Extract the (X, Y) coordinate from the center of the cell holding the provided text.  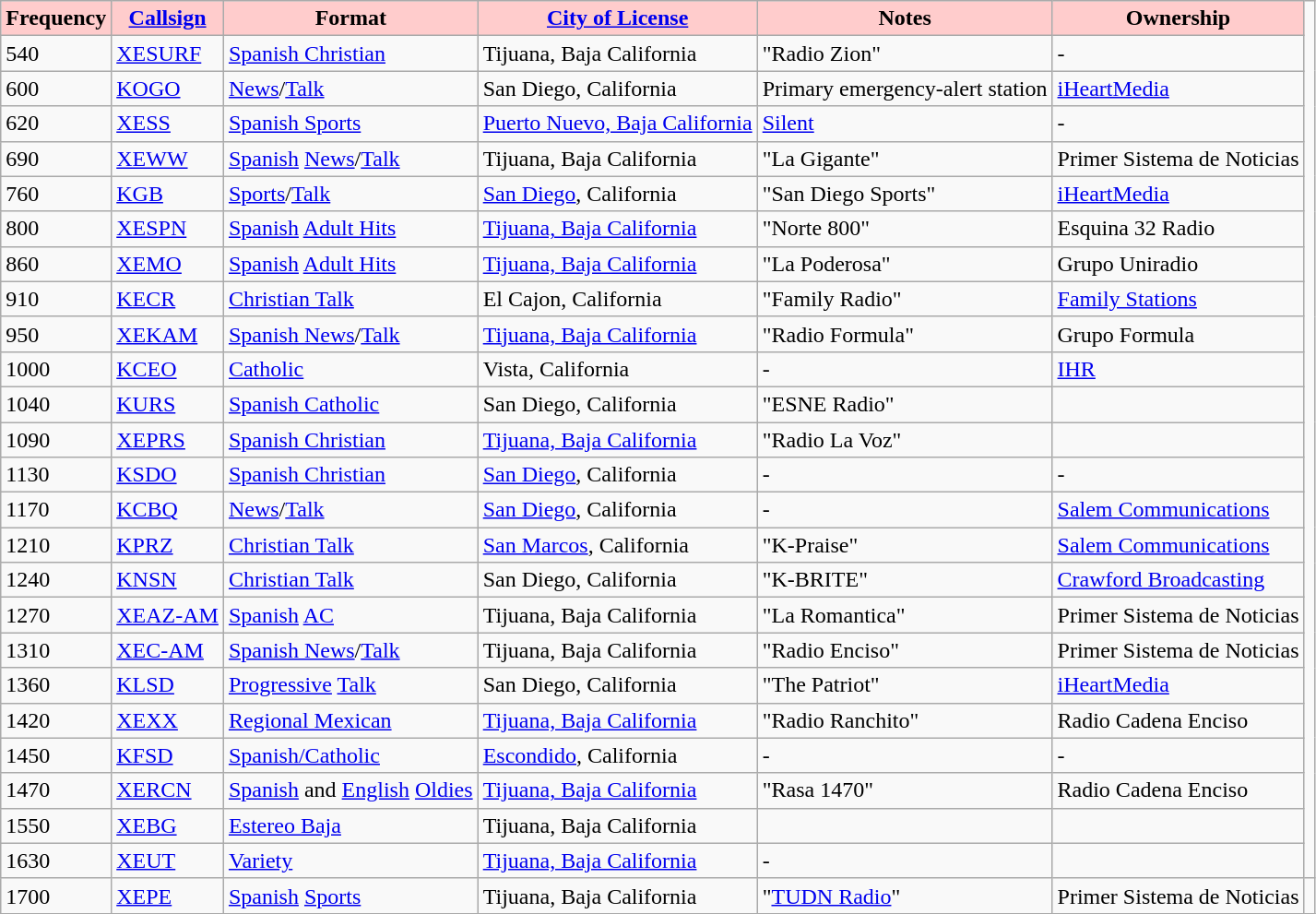
Grupo Formula (1179, 334)
1420 (56, 720)
San Marcos, California (618, 545)
Escondido, California (618, 755)
860 (56, 264)
1270 (56, 615)
1090 (56, 440)
"K-BRITE" (905, 580)
Spanish Catholic (350, 404)
800 (56, 229)
XEMO (168, 264)
KLSD (168, 685)
XEXX (168, 720)
"La Gigante" (905, 159)
"TUDN Radio" (905, 896)
Grupo Uniradio (1179, 264)
Spanish/Catholic (350, 755)
Primary emergency-alert station (905, 89)
Estereo Baja (350, 825)
XEWW (168, 159)
XEKAM (168, 334)
540 (56, 53)
"San Diego Sports" (905, 194)
KGB (168, 194)
Notes (905, 18)
XEUT (168, 861)
Variety (350, 861)
"La Romantica" (905, 615)
1550 (56, 825)
690 (56, 159)
KNSN (168, 580)
1210 (56, 545)
XEBG (168, 825)
Regional Mexican (350, 720)
Family Stations (1179, 299)
1360 (56, 685)
1700 (56, 896)
1240 (56, 580)
600 (56, 89)
XESURF (168, 53)
El Cajon, California (618, 299)
"K-Praise" (905, 545)
KURS (168, 404)
"Radio Ranchito" (905, 720)
Vista, California (618, 369)
Callsign (168, 18)
"Radio La Voz" (905, 440)
XESPN (168, 229)
"Radio Enciso" (905, 650)
Frequency (56, 18)
Esquina 32 Radio (1179, 229)
City of License (618, 18)
Spanish and English Oldies (350, 790)
"La Poderosa" (905, 264)
XERCN (168, 790)
1000 (56, 369)
Crawford Broadcasting (1179, 580)
XEPE (168, 896)
1040 (56, 404)
Puerto Nuevo, Baja California (618, 124)
1470 (56, 790)
XEC-AM (168, 650)
1310 (56, 650)
Sports/Talk (350, 194)
620 (56, 124)
"ESNE Radio" (905, 404)
1630 (56, 861)
KECR (168, 299)
Silent (905, 124)
Progressive Talk (350, 685)
KCBQ (168, 510)
Format (350, 18)
910 (56, 299)
"Family Radio" (905, 299)
XEAZ-AM (168, 615)
KSDO (168, 475)
Ownership (1179, 18)
1170 (56, 510)
"Radio Formula" (905, 334)
XESS (168, 124)
"The Patriot" (905, 685)
XEPRS (168, 440)
"Radio Zion" (905, 53)
760 (56, 194)
KCEO (168, 369)
950 (56, 334)
1450 (56, 755)
1130 (56, 475)
Catholic (350, 369)
KFSD (168, 755)
"Rasa 1470" (905, 790)
"Norte 800" (905, 229)
KPRZ (168, 545)
KOGO (168, 89)
Spanish AC (350, 615)
IHR (1179, 369)
